Search for the cell housing the specified text and yield its [x, y] center coordinate. 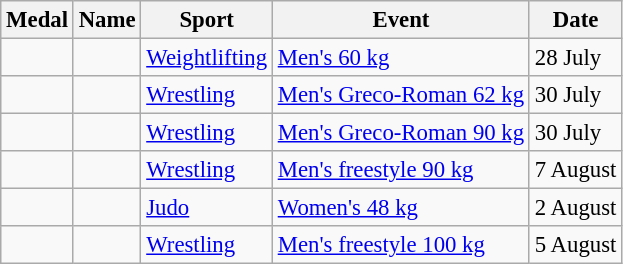
Event [400, 20]
7 August [575, 170]
Judo [207, 208]
5 August [575, 245]
Date [575, 20]
Weightlifting [207, 58]
Men's freestyle 90 kg [400, 170]
Men's freestyle 100 kg [400, 245]
Women's 48 kg [400, 208]
Men's Greco-Roman 62 kg [400, 95]
2 August [575, 208]
Sport [207, 20]
Men's Greco-Roman 90 kg [400, 133]
Medal [38, 20]
Name [107, 20]
Men's 60 kg [400, 58]
28 July [575, 58]
